Return the (X, Y) coordinate for the center point of the cell that contains the specified text.  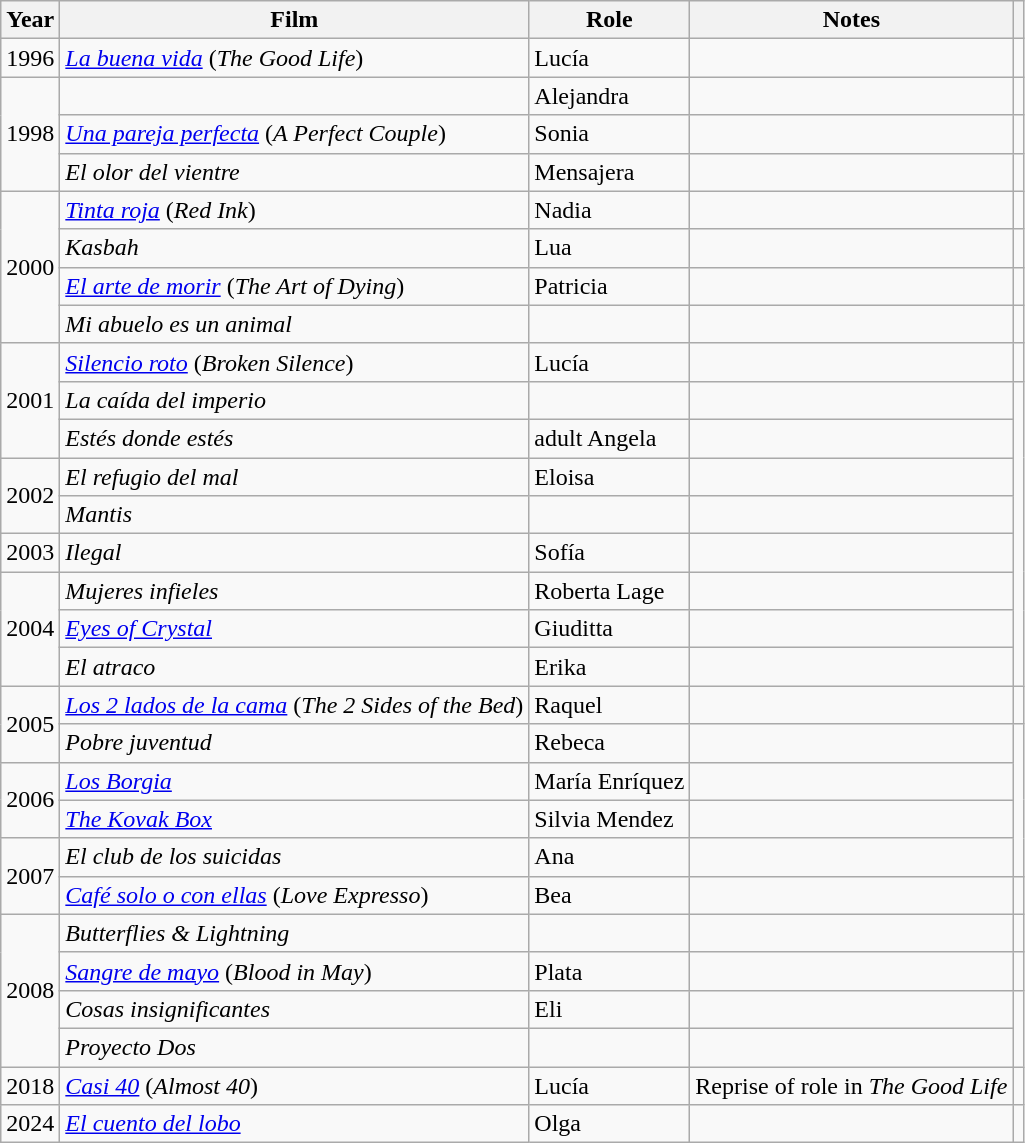
La buena vida (The Good Life) (294, 58)
Olga (610, 1124)
Reprise of role in The Good Life (852, 1085)
Butterflies & Lightning (294, 933)
1996 (30, 58)
Roberta Lage (610, 591)
Year (30, 20)
Cosas insignificantes (294, 1009)
Casi 40 (Almost 40) (294, 1085)
Mi abuelo es un animal (294, 324)
El refugio del mal (294, 477)
2003 (30, 553)
Raquel (610, 705)
Tinta roja (Red Ink) (294, 210)
Role (610, 20)
Erika (610, 667)
El atraco (294, 667)
Bea (610, 895)
Mensajera (610, 172)
2001 (30, 400)
2000 (30, 267)
Giuditta (610, 629)
El cuento del lobo (294, 1124)
Proyecto Dos (294, 1047)
Café solo o con ellas (Love Expresso) (294, 895)
1998 (30, 134)
Mujeres infieles (294, 591)
2002 (30, 496)
Rebeca (610, 743)
Silvia Mendez (610, 819)
La caída del imperio (294, 400)
Eli (610, 1009)
Kasbah (294, 248)
Sofía (610, 553)
2007 (30, 876)
Los 2 lados de la cama (The 2 Sides of the Bed) (294, 705)
Eyes of Crystal (294, 629)
2008 (30, 990)
Plata (610, 971)
Silencio roto (Broken Silence) (294, 362)
Sonia (610, 134)
El arte de morir (The Art of Dying) (294, 286)
Mantis (294, 515)
Film (294, 20)
2024 (30, 1124)
Ilegal (294, 553)
Estés donde estés (294, 438)
María Enríquez (610, 781)
adult Angela (610, 438)
Notes (852, 20)
2018 (30, 1085)
Alejandra (610, 96)
El club de los suicidas (294, 857)
Nadia (610, 210)
El olor del vientre (294, 172)
Pobre juventud (294, 743)
Los Borgia (294, 781)
Sangre de mayo (Blood in May) (294, 971)
Eloisa (610, 477)
Una pareja perfecta (A Perfect Couple) (294, 134)
2006 (30, 800)
The Kovak Box (294, 819)
Patricia (610, 286)
2005 (30, 724)
Lua (610, 248)
2004 (30, 629)
Ana (610, 857)
